Return the (X, Y) coordinate for the center point of the cell that contains the specified text.  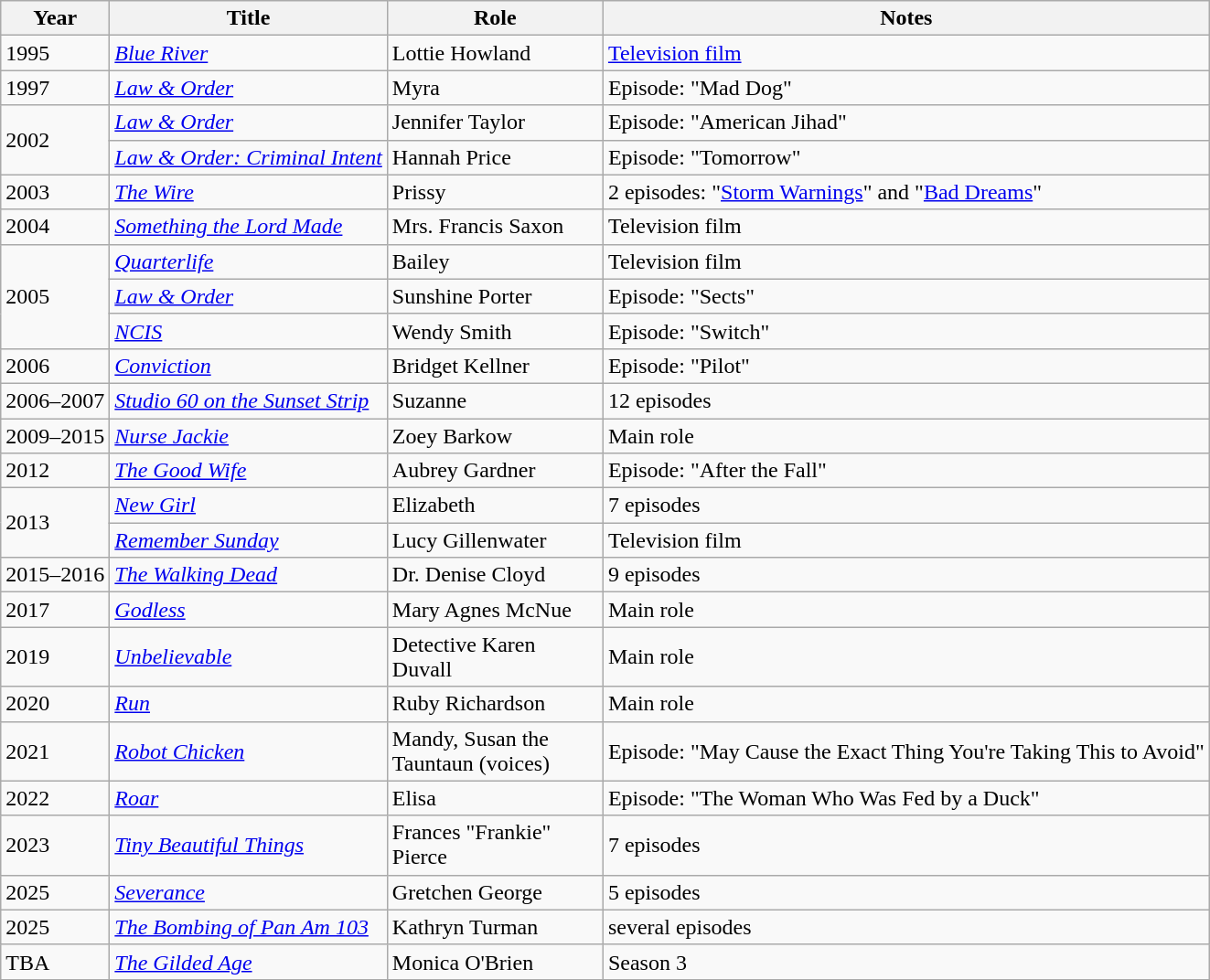
Gretchen George (495, 892)
Nurse Jackie (249, 436)
2002 (55, 140)
2015–2016 (55, 575)
several episodes (905, 927)
Suzanne (495, 400)
1995 (55, 53)
Run (249, 704)
Severance (249, 892)
Wendy Smith (495, 331)
2023 (55, 845)
The Bombing of Pan Am 103 (249, 927)
Year (55, 18)
Remember Sunday (249, 540)
Mrs. Francis Saxon (495, 227)
2019 (55, 656)
The Walking Dead (249, 575)
Studio 60 on the Sunset Strip (249, 400)
2005 (55, 296)
2017 (55, 610)
Episode: "Pilot" (905, 366)
2009–2015 (55, 436)
Zoey Barkow (495, 436)
2006 (55, 366)
Title (249, 18)
The Wire (249, 192)
Season 3 (905, 962)
Blue River (249, 53)
Prissy (495, 192)
TBA (55, 962)
Something the Lord Made (249, 227)
The Good Wife (249, 471)
Elizabeth (495, 506)
Episode: "Sects" (905, 296)
Episode: "American Jihad" (905, 122)
Elisa (495, 798)
Episode: "Switch" (905, 331)
2013 (55, 523)
Jennifer Taylor (495, 122)
2003 (55, 192)
Monica O'Brien (495, 962)
Hannah Price (495, 157)
2020 (55, 704)
Notes (905, 18)
Episode: "Mad Dog" (905, 88)
Law & Order: Criminal Intent (249, 157)
Bailey (495, 261)
Episode: "May Cause the Exact Thing You're Taking This to Avoid" (905, 751)
2022 (55, 798)
Ruby Richardson (495, 704)
Lottie Howland (495, 53)
Aubrey Gardner (495, 471)
Unbelievable (249, 656)
2 episodes: "Storm Warnings" and "Bad Dreams" (905, 192)
Episode: "Tomorrow" (905, 157)
Godless (249, 610)
1997 (55, 88)
2006–2007 (55, 400)
2021 (55, 751)
Frances "Frankie" Pierce (495, 845)
Role (495, 18)
Roar (249, 798)
9 episodes (905, 575)
12 episodes (905, 400)
Conviction (249, 366)
Tiny Beautiful Things (249, 845)
Mary Agnes McNue (495, 610)
Mandy, Susan the Tauntaun (voices) (495, 751)
Dr. Denise Cloyd (495, 575)
NCIS (249, 331)
Lucy Gillenwater (495, 540)
2012 (55, 471)
5 episodes (905, 892)
2004 (55, 227)
Robot Chicken (249, 751)
The Gilded Age (249, 962)
Myra (495, 88)
Sunshine Porter (495, 296)
Bridget Kellner (495, 366)
Episode: "The Woman Who Was Fed by a Duck" (905, 798)
Kathryn Turman (495, 927)
Quarterlife (249, 261)
Detective Karen Duvall (495, 656)
Episode: "After the Fall" (905, 471)
New Girl (249, 506)
